Find where the given text appears and provide that cell's center as [x, y] coordinate. 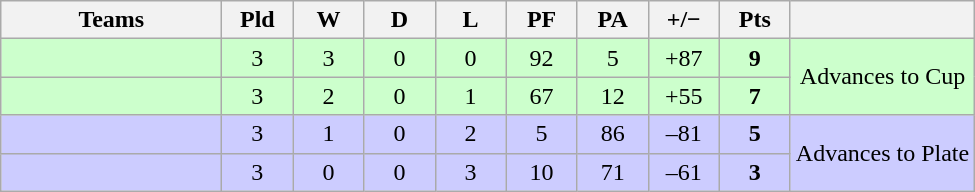
7 [754, 96]
+55 [684, 96]
Pts [754, 20]
67 [542, 96]
Teams [112, 20]
+87 [684, 58]
92 [542, 58]
10 [542, 172]
Advances to Plate [882, 153]
–61 [684, 172]
PA [612, 20]
L [470, 20]
W [328, 20]
D [400, 20]
PF [542, 20]
9 [754, 58]
+/− [684, 20]
Pld [258, 20]
Advances to Cup [882, 77]
–81 [684, 134]
86 [612, 134]
12 [612, 96]
71 [612, 172]
